For the text-containing cell, return its midpoint in [x, y] coordinate format. 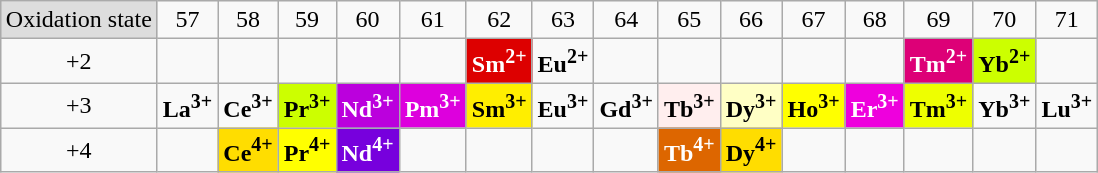
Ce3+ [248, 106]
+2 [78, 62]
Nd4+ [368, 150]
63 [563, 20]
Dy3+ [751, 106]
Dy4+ [751, 150]
Eu3+ [563, 106]
69 [938, 20]
Tb3+ [689, 106]
Oxidation state [78, 20]
+3 [78, 106]
Ho3+ [814, 106]
65 [689, 20]
57 [187, 20]
Lu3+ [1067, 106]
Nd3+ [368, 106]
Eu2+ [563, 62]
Pm3+ [432, 106]
Pr4+ [307, 150]
58 [248, 20]
Tm2+ [938, 62]
Sm2+ [499, 62]
68 [874, 20]
61 [432, 20]
La3+ [187, 106]
Tb4+ [689, 150]
Pr3+ [307, 106]
59 [307, 20]
62 [499, 20]
Yb2+ [1004, 62]
Tm3+ [938, 106]
Sm3+ [499, 106]
60 [368, 20]
71 [1067, 20]
64 [626, 20]
70 [1004, 20]
Ce4+ [248, 150]
Er3+ [874, 106]
66 [751, 20]
67 [814, 20]
Yb3+ [1004, 106]
Gd3+ [626, 106]
+4 [78, 150]
